Scan for the cell matching the given text and deliver its (x, y) coordinate at center. 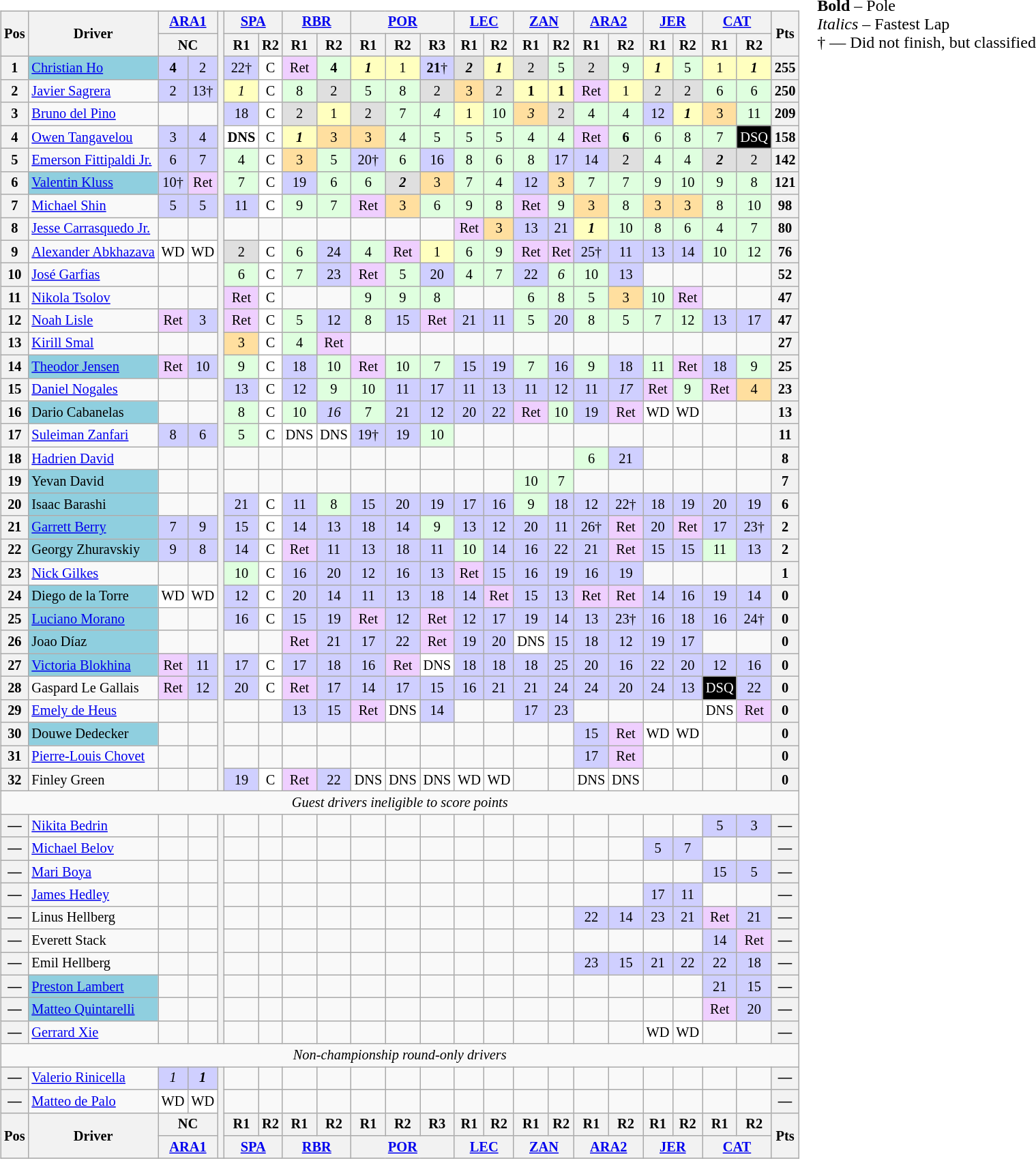
250 (785, 91)
Valerio Rinicella (93, 1079)
29 (14, 711)
26† (591, 527)
Nick Gilkes (93, 573)
209 (785, 114)
Garrett Berry (93, 527)
Gerrard Xie (93, 1033)
255 (785, 68)
26 (14, 642)
Bruno del Pino (93, 114)
10† (173, 183)
Pierre-Louis Chovet (93, 757)
52 (785, 275)
Victoria Blokhina (93, 665)
Georgy Zhuravskiy (93, 551)
31 (14, 757)
Finley Green (93, 780)
Emely de Heus (93, 711)
13† (203, 91)
Joao Díaz (93, 642)
Linus Hellberg (93, 918)
Christian Ho (93, 68)
19† (368, 435)
Everett Stack (93, 941)
Luciano Morano (93, 619)
Isaac Barashi (93, 504)
Preston Lambert (93, 986)
Emil Hellberg (93, 964)
25† (591, 252)
Gaspard Le Gallais (93, 688)
Nikola Tsolov (93, 298)
80 (785, 229)
Dario Cabanelas (93, 413)
Matteo de Palo (93, 1101)
32 (14, 780)
Kirill Smal (93, 344)
James Hedley (93, 895)
José Garfias (93, 275)
Suleiman Zanfari (93, 435)
Guest drivers ineligible to score points (400, 803)
Noah Lisle (93, 321)
Hadrien David (93, 458)
Douwe Dedecker (93, 734)
Theodor Jensen (93, 366)
Matteo Quintarelli (93, 1010)
30 (14, 734)
Owen Tangavelou (93, 137)
Emerson Fittipaldi Jr. (93, 160)
142 (785, 160)
Michael Shin (93, 206)
121 (785, 183)
24† (754, 619)
Javier Sagrera (93, 91)
158 (785, 137)
Daniel Nogales (93, 390)
20† (368, 160)
28 (14, 688)
Diego de la Torre (93, 596)
Alexander Abkhazava (93, 252)
Mari Boya (93, 872)
98 (785, 206)
Valentin Kluss (93, 183)
21† (437, 68)
Yevan David (93, 482)
76 (785, 252)
Michael Belov (93, 849)
Nikita Bedrin (93, 826)
Jesse Carrasquedo Jr. (93, 229)
Non-championship round-only drivers (400, 1055)
